Find where the given text appears and provide that cell's center as (x, y) coordinate. 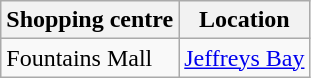
Location (244, 20)
Jeffreys Bay (244, 58)
Shopping centre (90, 20)
Fountains Mall (90, 58)
